Capture the cell that displays the provided text and extract its [x, y] central coordinate. 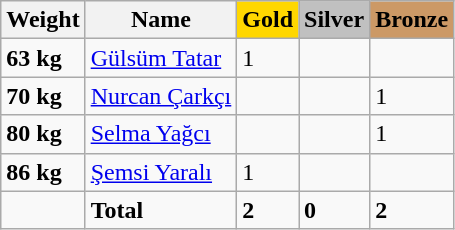
0 [334, 210]
86 kg [43, 172]
Selma Yağcı [161, 134]
Gold [268, 20]
Total [161, 210]
Name [161, 20]
Bronze [412, 20]
Şemsi Yaralı [161, 172]
70 kg [43, 96]
Nurcan Çarkçı [161, 96]
Gülsüm Tatar [161, 58]
63 kg [43, 58]
Silver [334, 20]
Weight [43, 20]
80 kg [43, 134]
